Return (X, Y) of the center of cell containing provided text 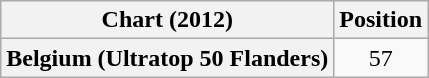
Chart (2012) (168, 20)
Position (381, 20)
Belgium (Ultratop 50 Flanders) (168, 58)
57 (381, 58)
